Capture the cell that displays the provided text and extract its (X, Y) central coordinate. 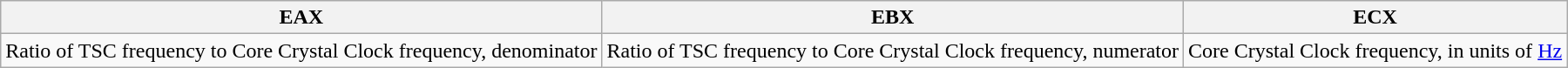
Core Crystal Clock frequency, in units of Hz (1375, 51)
Ratio of TSC frequency to Core Crystal Clock frequency, numerator (893, 51)
EAX (301, 17)
Ratio of TSC frequency to Core Crystal Clock frequency, denominator (301, 51)
EBX (893, 17)
ECX (1375, 17)
